Output the [X, Y] coordinate of the center of the cell containing the given text.  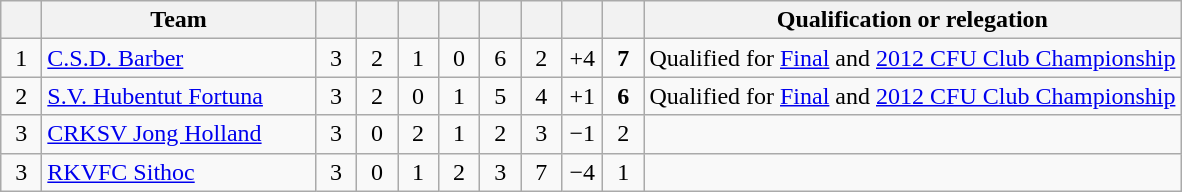
RKVFC Sithoc [179, 172]
Team [179, 20]
−1 [582, 134]
Qualification or relegation [912, 20]
+4 [582, 58]
+1 [582, 96]
4 [542, 96]
5 [500, 96]
S.V. Hubentut Fortuna [179, 96]
CRKSV Jong Holland [179, 134]
−4 [582, 172]
C.S.D. Barber [179, 58]
